From the cell containing the given text, extract its center point as [X, Y] coordinate. 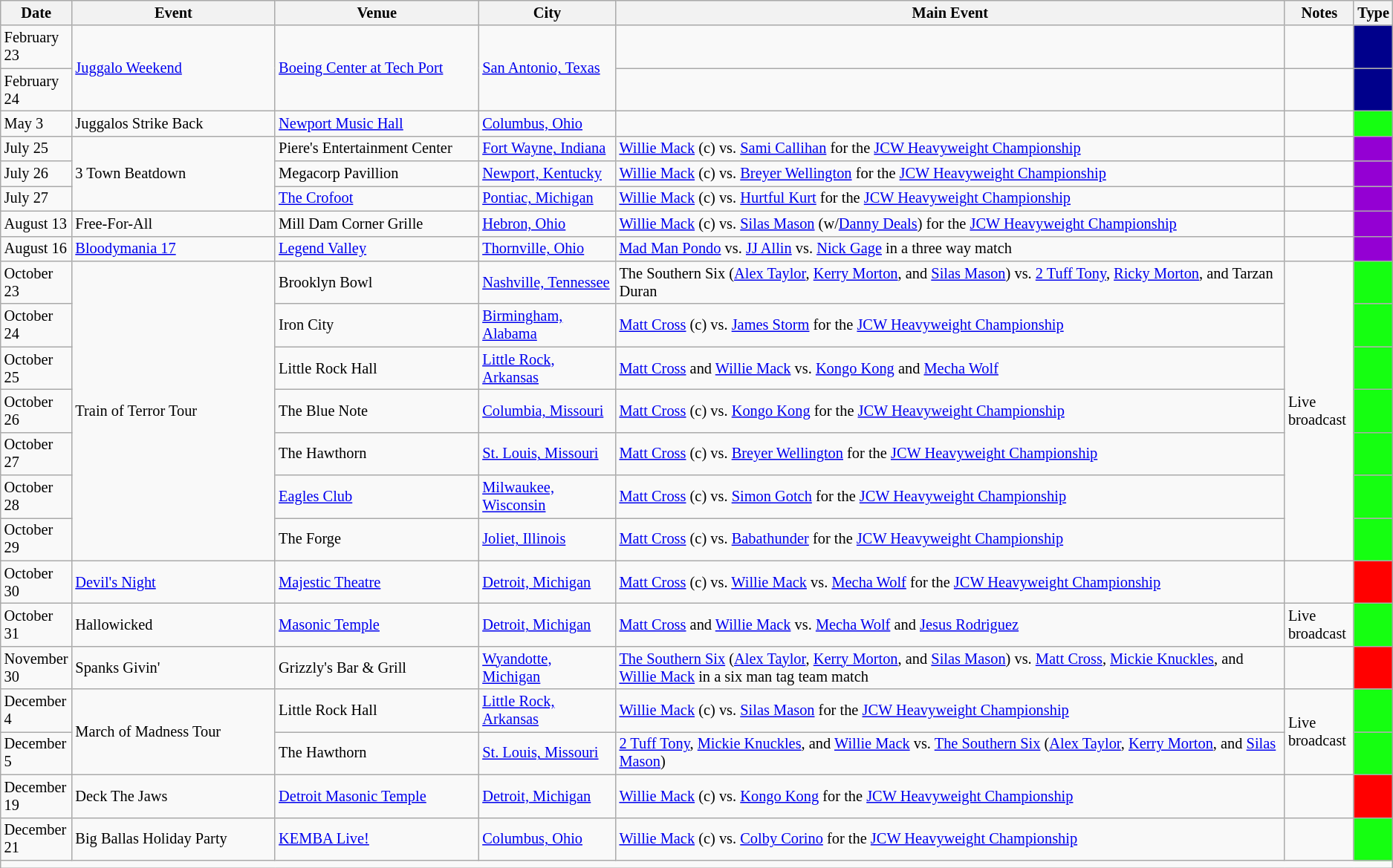
Matt Cross (c) vs. Simon Gotch for the JCW Heavyweight Championship [950, 497]
Willie Mack (c) vs. Sami Callihan for the JCW Heavyweight Championship [950, 149]
May 3 [36, 123]
Deck The Jaws [173, 796]
Train of Terror Tour [173, 411]
Wyandotte, Michigan [547, 668]
Willie Mack (c) vs. Hurtful Kurt for the JCW Heavyweight Championship [950, 198]
July 26 [36, 174]
Mad Man Pondo vs. JJ Allin vs. Nick Gage in a three way match [950, 249]
Free-For-All [173, 223]
July 25 [36, 149]
Nashville, Tennessee [547, 282]
October 30 [36, 582]
February 24 [36, 90]
Detroit Masonic Temple [377, 796]
Date [36, 13]
Joliet, Illinois [547, 539]
Majestic Theatre [377, 582]
December 4 [36, 711]
February 23 [36, 47]
The Southern Six (Alex Taylor, Kerry Morton, and Silas Mason) vs. 2 Tuff Tony, Ricky Morton, and Tarzan Duran [950, 282]
Matt Cross and Willie Mack vs. Mecha Wolf and Jesus Rodriguez [950, 624]
Willie Mack (c) vs. Kongo Kong for the JCW Heavyweight Championship [950, 796]
October 31 [36, 624]
Matt Cross (c) vs. Willie Mack vs. Mecha Wolf for the JCW Heavyweight Championship [950, 582]
Matt Cross (c) vs. Babathunder for the JCW Heavyweight Championship [950, 539]
Juggalo Weekend [173, 68]
Willie Mack (c) vs. Silas Mason (w/Danny Deals) for the JCW Heavyweight Championship [950, 223]
October 29 [36, 539]
The Southern Six (Alex Taylor, Kerry Morton, and Silas Mason) vs. Matt Cross, Mickie Knuckles, and Willie Mack in a six man tag team match [950, 668]
Willie Mack (c) vs. Colby Corino for the JCW Heavyweight Championship [950, 839]
San Antonio, Texas [547, 68]
City [547, 13]
October 23 [36, 282]
Megacorp Pavillion [377, 174]
3 Town Beatdown [173, 174]
Mill Dam Corner Grille [377, 223]
December 19 [36, 796]
KEMBA Live! [377, 839]
Columbia, Missouri [547, 411]
Big Ballas Holiday Party [173, 839]
Notes [1319, 13]
The Forge [377, 539]
Fort Wayne, Indiana [547, 149]
Newport, Kentucky [547, 174]
Main Event [950, 13]
October 26 [36, 411]
Iron City [377, 325]
October 27 [36, 454]
Venue [377, 13]
Bloodymania 17 [173, 249]
Masonic Temple [377, 624]
Eagles Club [377, 497]
Matt Cross (c) vs. Breyer Wellington for the JCW Heavyweight Championship [950, 454]
2 Tuff Tony, Mickie Knuckles, and Willie Mack vs. The Southern Six (Alex Taylor, Kerry Morton, and Silas Mason) [950, 753]
Milwaukee, Wisconsin [547, 497]
Piere's Entertainment Center [377, 149]
Birmingham, Alabama [547, 325]
March of Madness Tour [173, 732]
Thornville, Ohio [547, 249]
Matt Cross (c) vs. Kongo Kong for the JCW Heavyweight Championship [950, 411]
Spanks Givin' [173, 668]
Brooklyn Bowl [377, 282]
Juggalos Strike Back [173, 123]
The Blue Note [377, 411]
October 25 [36, 368]
Event [173, 13]
Willie Mack (c) vs. Silas Mason for the JCW Heavyweight Championship [950, 711]
Newport Music Hall [377, 123]
August 16 [36, 249]
Legend Valley [377, 249]
Hebron, Ohio [547, 223]
December 21 [36, 839]
November 30 [36, 668]
Devil's Night [173, 582]
Type [1373, 13]
August 13 [36, 223]
Pontiac, Michigan [547, 198]
Matt Cross (c) vs. James Storm for the JCW Heavyweight Championship [950, 325]
The Crofoot [377, 198]
October 24 [36, 325]
October 28 [36, 497]
December 5 [36, 753]
Boeing Center at Tech Port [377, 68]
July 27 [36, 198]
Hallowicked [173, 624]
Willie Mack (c) vs. Breyer Wellington for the JCW Heavyweight Championship [950, 174]
Matt Cross and Willie Mack vs. Kongo Kong and Mecha Wolf [950, 368]
Grizzly's Bar & Grill [377, 668]
